Identify which cell holds the provided text, then report its [x, y] central coordinate. 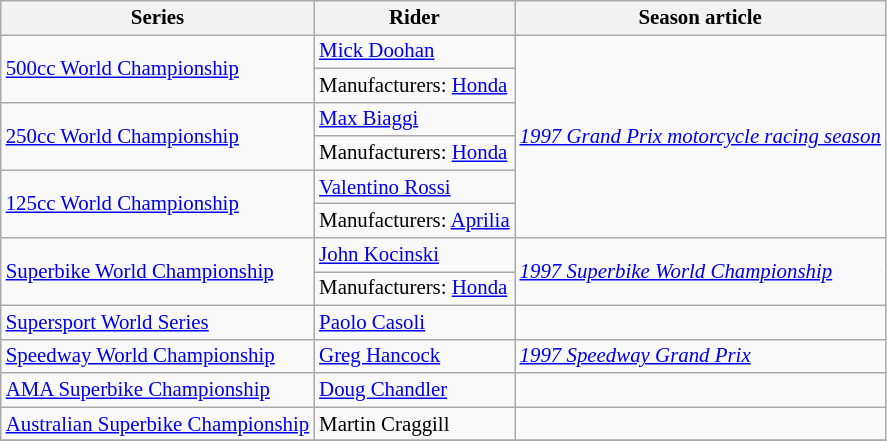
Max Biaggi [414, 119]
Supersport World Series [158, 322]
Valentino Rossi [414, 187]
Australian Superbike Championship [158, 424]
Martin Craggill [414, 424]
Manufacturers: Aprilia [414, 221]
125cc World Championship [158, 204]
AMA Superbike Championship [158, 390]
Speedway World Championship [158, 356]
Mick Doohan [414, 51]
John Kocinski [414, 255]
1997 Grand Prix motorcycle racing season [700, 136]
Doug Chandler [414, 390]
Greg Hancock [414, 356]
Series [158, 18]
1997 Speedway Grand Prix [700, 356]
1997 Superbike World Championship [700, 272]
250cc World Championship [158, 136]
Superbike World Championship [158, 272]
500cc World Championship [158, 68]
Season article [700, 18]
Rider [414, 18]
Paolo Casoli [414, 322]
